Determine the (x, y) coordinate at the center of the cell enclosing the given text.  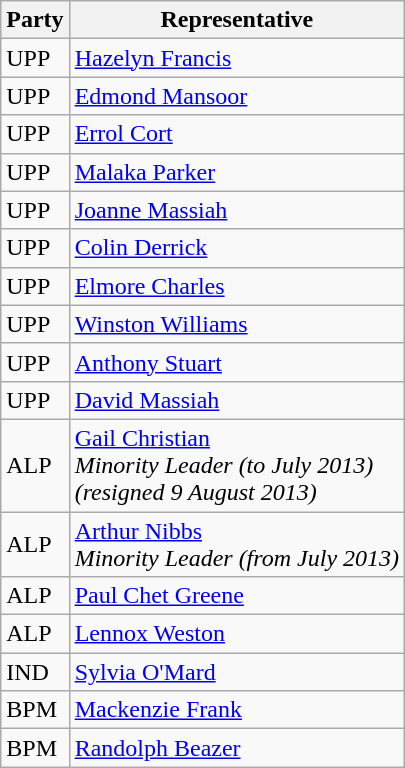
Colin Derrick (236, 248)
Hazelyn Francis (236, 58)
Representative (236, 20)
Randolph Beazer (236, 748)
Party (35, 20)
Paul Chet Greene (236, 596)
Arthur NibbsMinority Leader (from July 2013) (236, 544)
David Massiah (236, 400)
Errol Cort (236, 134)
Mackenzie Frank (236, 710)
Winston Williams (236, 324)
Anthony Stuart (236, 362)
Joanne Massiah (236, 210)
Lennox Weston (236, 634)
Elmore Charles (236, 286)
IND (35, 672)
Gail ChristianMinority Leader (to July 2013)(resigned 9 August 2013) (236, 465)
Edmond Mansoor (236, 96)
Malaka Parker (236, 172)
Sylvia O'Mard (236, 672)
